Provide the (x, y) coordinate of the cell's center where the given text is located.  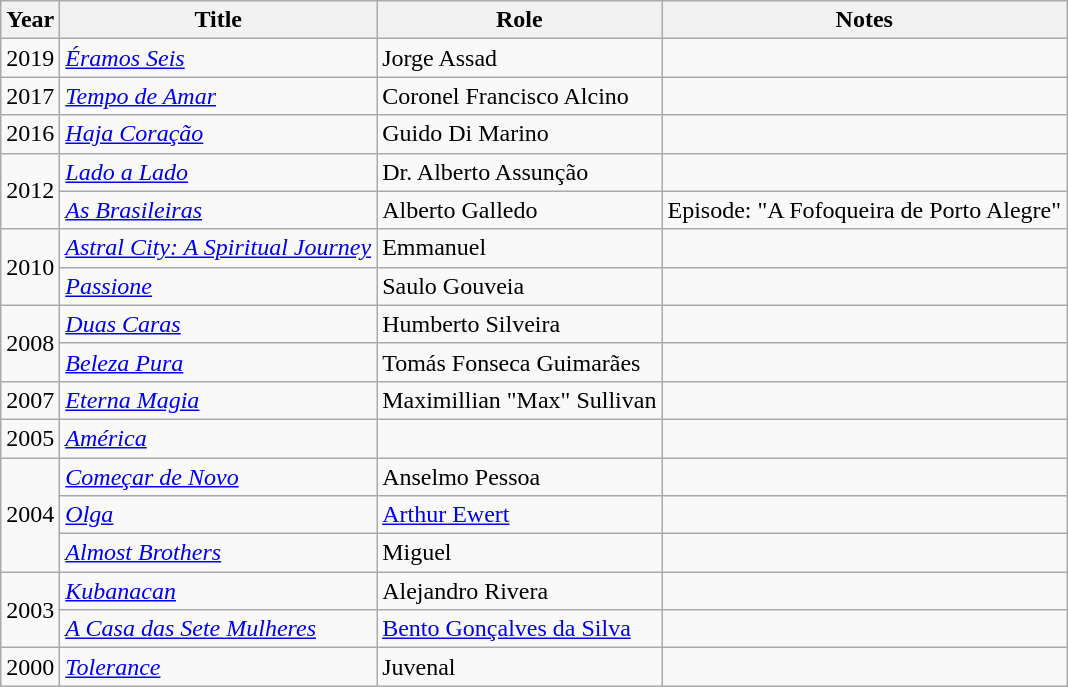
2004 (30, 515)
Olga (218, 515)
Bento Gonçalves da Silva (520, 629)
2000 (30, 667)
Humberto Silveira (520, 324)
2005 (30, 438)
Duas Caras (218, 324)
2019 (30, 58)
Kubanacan (218, 591)
Arthur Ewert (520, 515)
As Brasileiras (218, 210)
Beleza Pura (218, 362)
América (218, 438)
2003 (30, 610)
Éramos Seis (218, 58)
2017 (30, 96)
Saulo Gouveia (520, 286)
2012 (30, 191)
2016 (30, 134)
Emmanuel (520, 248)
Role (520, 20)
Começar de Novo (218, 477)
Jorge Assad (520, 58)
Haja Coração (218, 134)
2008 (30, 343)
Juvenal (520, 667)
A Casa das Sete Mulheres (218, 629)
Coronel Francisco Alcino (520, 96)
Maximillian "Max" Sullivan (520, 400)
Anselmo Pessoa (520, 477)
Passione (218, 286)
Notes (864, 20)
Episode: "A Fofoqueira de Porto Alegre" (864, 210)
Tempo de Amar (218, 96)
Dr. Alberto Assunção (520, 172)
Miguel (520, 553)
2010 (30, 267)
Alejandro Rivera (520, 591)
2007 (30, 400)
Tomás Fonseca Guimarães (520, 362)
Almost Brothers (218, 553)
Eterna Magia (218, 400)
Tolerance (218, 667)
Guido Di Marino (520, 134)
Year (30, 20)
Title (218, 20)
Astral City: A Spiritual Journey (218, 248)
Lado a Lado (218, 172)
Alberto Galledo (520, 210)
